Find where the given text appears and provide that cell's center as (X, Y) coordinate. 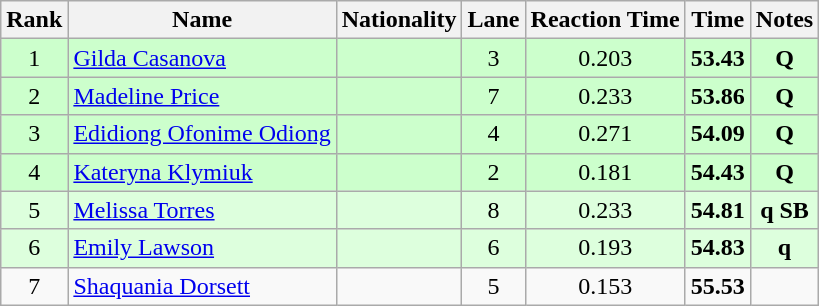
54.81 (718, 210)
0.271 (605, 134)
Shaquania Dorsett (202, 286)
Nationality (399, 20)
8 (494, 210)
Melissa Torres (202, 210)
53.86 (718, 96)
54.43 (718, 172)
Notes (784, 20)
Madeline Price (202, 96)
0.181 (605, 172)
0.203 (605, 58)
55.53 (718, 286)
Reaction Time (605, 20)
1 (34, 58)
Time (718, 20)
Rank (34, 20)
q SB (784, 210)
Emily Lawson (202, 248)
54.09 (718, 134)
Gilda Casanova (202, 58)
q (784, 248)
54.83 (718, 248)
0.153 (605, 286)
Name (202, 20)
Kateryna Klymiuk (202, 172)
Edidiong Ofonime Odiong (202, 134)
Lane (494, 20)
53.43 (718, 58)
0.193 (605, 248)
